From the cell containing the given text, extract its center point as [X, Y] coordinate. 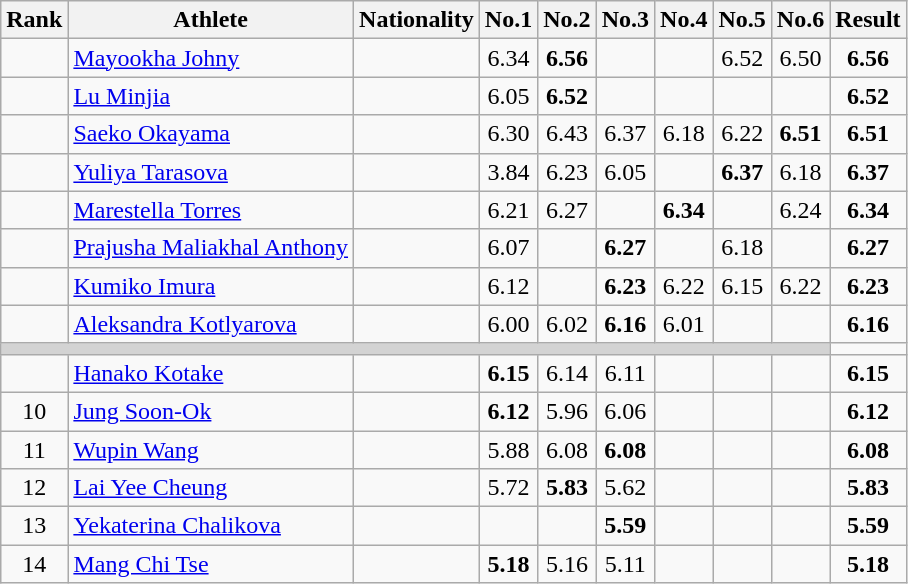
Marestella Torres [211, 210]
13 [34, 526]
5.96 [567, 411]
14 [34, 564]
3.84 [508, 172]
Kumiko Imura [211, 286]
Rank [34, 20]
5.16 [567, 564]
Lai Yee Cheung [211, 488]
5.62 [625, 488]
10 [34, 411]
6.01 [684, 324]
Saeko Okayama [211, 134]
Nationality [417, 20]
Wupin Wang [211, 449]
Lu Minjia [211, 96]
12 [34, 488]
5.72 [508, 488]
6.11 [625, 373]
No.5 [742, 20]
Prajusha Maliakhal Anthony [211, 248]
6.43 [567, 134]
Mayookha Johny [211, 58]
Hanako Kotake [211, 373]
11 [34, 449]
No.6 [800, 20]
Yekaterina Chalikova [211, 526]
No.3 [625, 20]
6.21 [508, 210]
6.07 [508, 248]
Aleksandra Kotlyarova [211, 324]
Athlete [211, 20]
6.02 [567, 324]
6.50 [800, 58]
Jung Soon-Ok [211, 411]
No.4 [684, 20]
5.11 [625, 564]
6.00 [508, 324]
Yuliya Tarasova [211, 172]
6.06 [625, 411]
6.30 [508, 134]
Result [868, 20]
5.88 [508, 449]
6.14 [567, 373]
Mang Chi Tse [211, 564]
6.24 [800, 210]
No.1 [508, 20]
No.2 [567, 20]
